From the cell containing the given text, extract its center point as (x, y) coordinate. 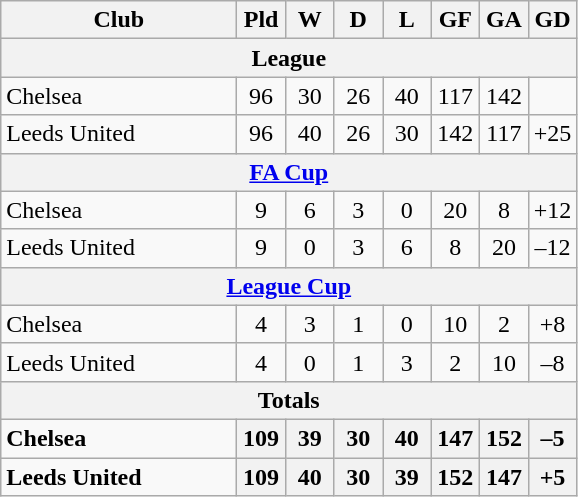
D (358, 20)
Club (119, 20)
W (310, 20)
League (289, 58)
GA (504, 20)
+12 (552, 210)
Totals (289, 400)
Pld (262, 20)
+25 (552, 134)
League Cup (289, 286)
GF (456, 20)
–12 (552, 248)
GD (552, 20)
–5 (552, 438)
+8 (552, 324)
FA Cup (289, 172)
–8 (552, 362)
L (406, 20)
+5 (552, 477)
